Search for the cell housing the specified text and yield its (X, Y) center coordinate. 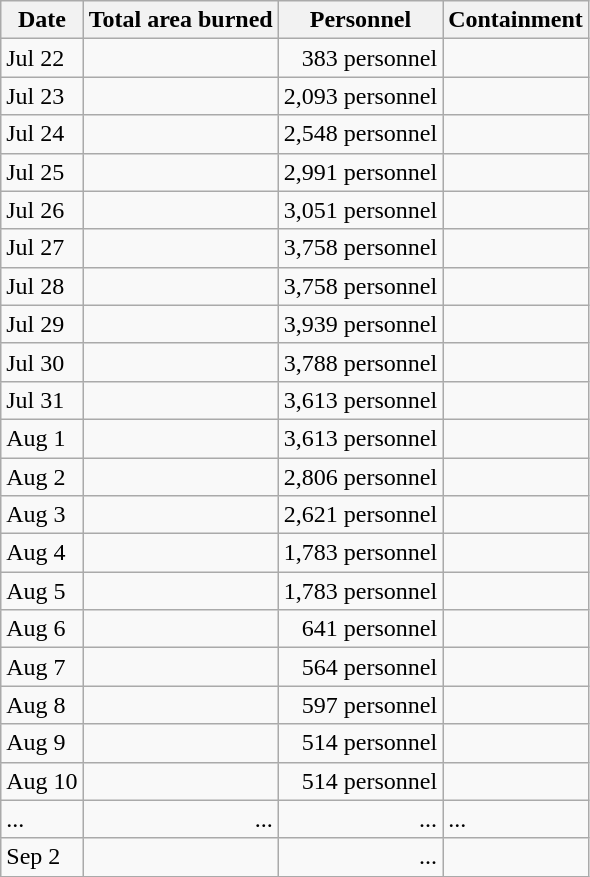
Aug 5 (42, 591)
Aug 8 (42, 705)
Aug 1 (42, 438)
Jul 25 (42, 172)
Aug 2 (42, 477)
Jul 28 (42, 286)
641 personnel (360, 629)
Jul 29 (42, 324)
Containment (516, 20)
2,621 personnel (360, 515)
2,806 personnel (360, 477)
3,939 personnel (360, 324)
597 personnel (360, 705)
2,991 personnel (360, 172)
Aug 10 (42, 781)
Aug 4 (42, 553)
3,051 personnel (360, 210)
Jul 30 (42, 362)
383 personnel (360, 58)
564 personnel (360, 667)
Jul 26 (42, 210)
2,548 personnel (360, 134)
Aug 7 (42, 667)
Jul 31 (42, 400)
2,093 personnel (360, 96)
Aug 3 (42, 515)
Sep 2 (42, 857)
Date (42, 20)
Jul 22 (42, 58)
3,788 personnel (360, 362)
Jul 23 (42, 96)
Personnel (360, 20)
Aug 6 (42, 629)
Aug 9 (42, 743)
Total area burned (180, 20)
Jul 24 (42, 134)
Jul 27 (42, 248)
